Detect which cell encompasses the target text, then output its [X, Y] center coordinate. 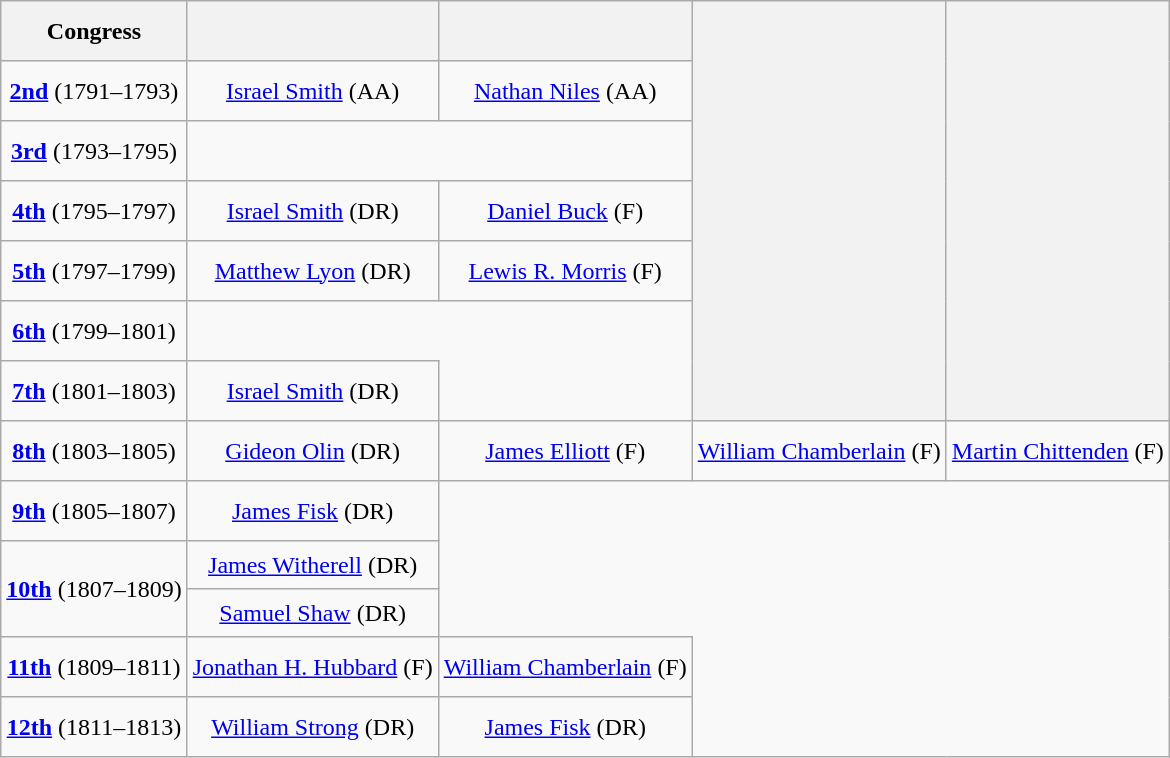
Israel Smith (AA) [312, 91]
Gideon Olin (DR) [312, 451]
9th (1805–1807) [94, 511]
10th (1807–1809) [94, 589]
3rd (1793–1795) [94, 151]
8th (1803–1805) [94, 451]
12th (1811–1813) [94, 727]
Martin Chittenden (F) [1058, 451]
Matthew Lyon (DR) [312, 271]
Jonathan H. Hubbard (F) [312, 667]
James Elliott (F) [565, 451]
4th (1795–1797) [94, 211]
William Strong (DR) [312, 727]
Lewis R. Morris (F) [565, 271]
James Witherell (DR) [312, 565]
Congress [94, 31]
Daniel Buck (F) [565, 211]
11th (1809–1811) [94, 667]
2nd (1791–1793) [94, 91]
7th (1801–1803) [94, 391]
6th (1799–1801) [94, 331]
Samuel Shaw (DR) [312, 613]
Nathan Niles (AA) [565, 91]
5th (1797–1799) [94, 271]
